Return [X, Y] of the center of cell containing provided text 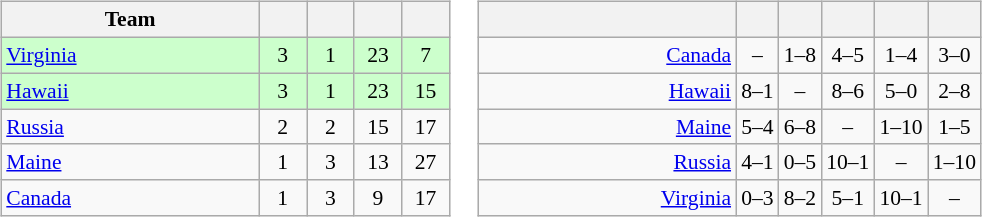
0–3 [758, 198]
0–5 [800, 162]
13 [378, 162]
27 [426, 162]
2–8 [954, 91]
7 [426, 55]
1–8 [800, 55]
8–6 [848, 91]
1–5 [954, 127]
5–1 [848, 198]
4–5 [848, 55]
3–0 [954, 55]
1–4 [900, 55]
8–1 [758, 91]
8–2 [800, 198]
9 [378, 198]
4–1 [758, 162]
6–8 [800, 127]
5–4 [758, 127]
5–0 [900, 91]
Team [130, 20]
